Output the (x, y) coordinate of the center of the cell containing the given text.  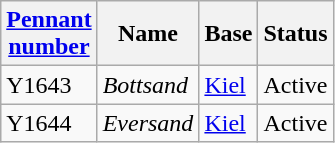
Bottsand (148, 85)
Y1644 (49, 123)
Eversand (148, 123)
Pennantnumber (49, 34)
Name (148, 34)
Y1643 (49, 85)
Base (228, 34)
Status (296, 34)
